Return [x, y] of the center of cell containing provided text 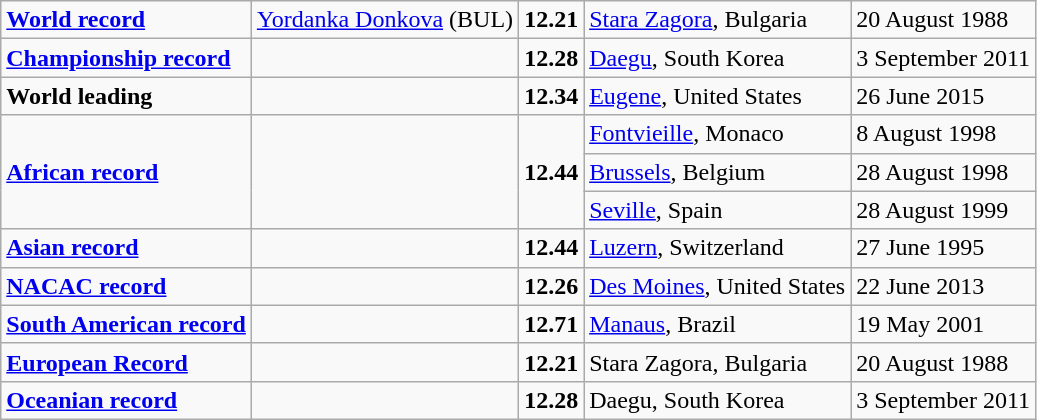
Yordanka Donkova (BUL) [384, 20]
8 August 1998 [944, 134]
Asian record [126, 248]
Fontvieille, Monaco [718, 134]
World record [126, 20]
Eugene, United States [718, 96]
27 June 1995 [944, 248]
Oceanian record [126, 400]
28 August 1999 [944, 210]
12.34 [552, 96]
African record [126, 172]
Seville, Spain [718, 210]
22 June 2013 [944, 286]
World leading [126, 96]
19 May 2001 [944, 324]
12.71 [552, 324]
European Record [126, 362]
South American record [126, 324]
Brussels, Belgium [718, 172]
Des Moines, United States [718, 286]
Luzern, Switzerland [718, 248]
12.26 [552, 286]
28 August 1998 [944, 172]
Manaus, Brazil [718, 324]
NACAC record [126, 286]
Championship record [126, 58]
26 June 2015 [944, 96]
